Extract the [X, Y] coordinate from the center of the cell holding the provided text.  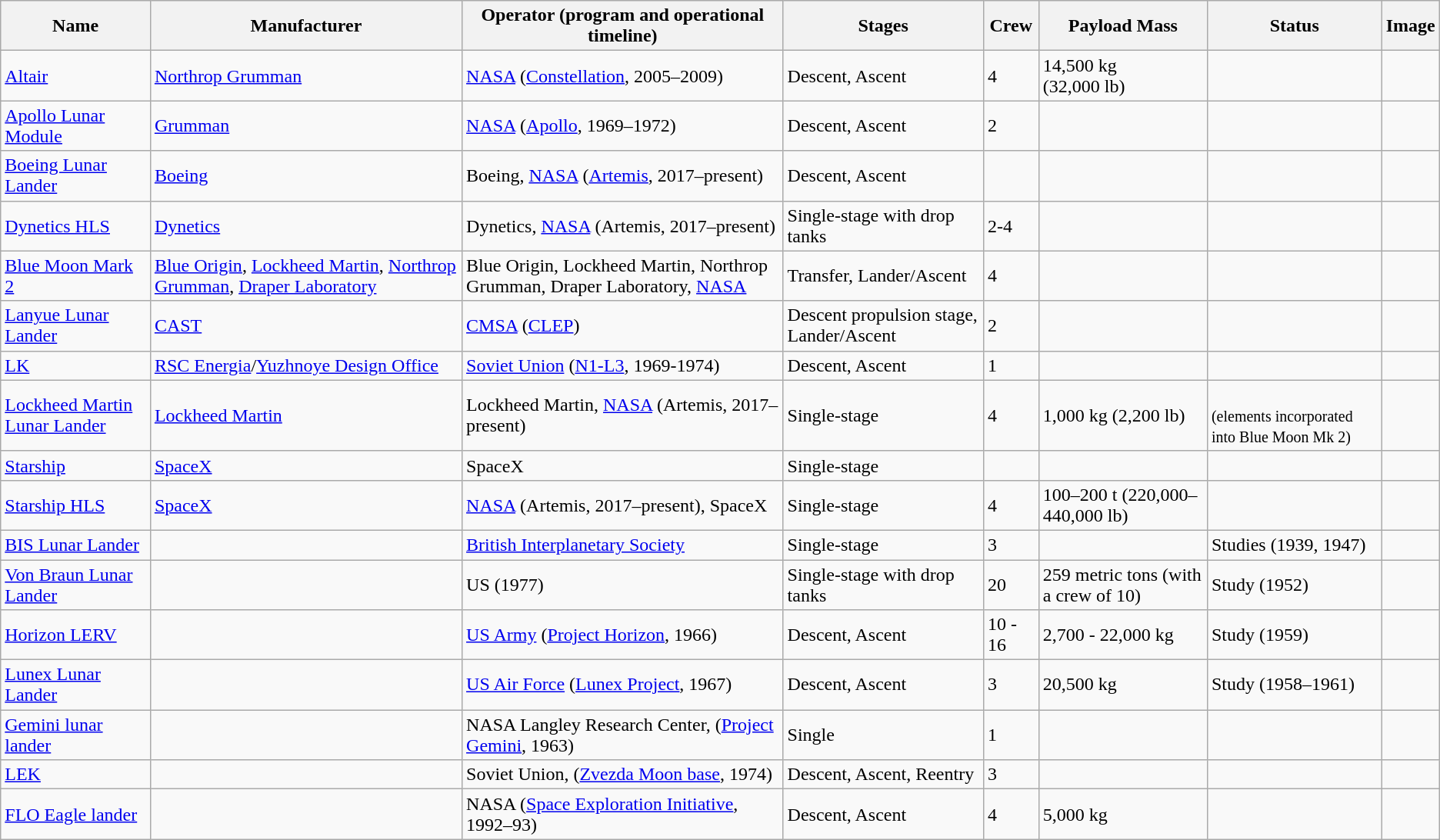
Boeing, NASA (Artemis, 2017–present) [623, 175]
Dynetics, NASA (Artemis, 2017–present) [623, 226]
Lanyue Lunar Lander [75, 326]
20,500 kg [1123, 685]
Horizon LERV [75, 635]
Dynetics HLS [75, 226]
Blue Moon Mark 2 [75, 275]
Payload Mass [1123, 26]
Blue Origin, Lockheed Martin, Northrop Grumman, Draper Laboratory, NASA [623, 275]
Descent propulsion stage, Lander/Ascent [883, 326]
Status [1294, 26]
NASA (Space Exploration Initiative, 1992–93) [623, 814]
British Interplanetary Society [623, 545]
14,500 kg (32,000 lb) [1123, 75]
Transfer, Lander/Ascent [883, 275]
CMSA (CLEP) [623, 326]
Single [883, 735]
RSC Energia/Yuzhnoye Design Office [306, 365]
LEK [75, 775]
Name [75, 26]
10 - 16 [1011, 635]
NASA (Constellation, 2005–2009) [623, 75]
Grumman [306, 126]
Lockheed Martin Lunar Lander [75, 415]
CAST [306, 326]
Boeing [306, 175]
NASA Langley Research Center, (Project Gemini, 1963) [623, 735]
5,000 kg [1123, 814]
US (1977) [623, 585]
Boeing Lunar Lander [75, 175]
NASA (Apollo, 1969–1972) [623, 126]
Soviet Union, (Zvezda Moon base, 1974) [623, 775]
Lockheed Martin, NASA (Artemis, 2017–present) [623, 415]
1,000 kg (2,200 lb) [1123, 415]
Image [1411, 26]
Crew [1011, 26]
Study (1958–1961) [1294, 685]
BIS Lunar Lander [75, 545]
100–200 t (220,000–440,000 lb) [1123, 505]
US Air Force (Lunex Project, 1967) [623, 685]
Descent, Ascent, Reentry [883, 775]
Gemini lunar lander [75, 735]
Von Braun Lunar Lander [75, 585]
Study (1959) [1294, 635]
Blue Origin, Lockheed Martin, Northrop Grumman, Draper Laboratory [306, 275]
NASA (Artemis, 2017–present), SpaceX [623, 505]
2-4 [1011, 226]
20 [1011, 585]
US Army (Project Horizon, 1966) [623, 635]
Manufacturer [306, 26]
259 metric tons (with a crew of 10) [1123, 585]
Starship HLS [75, 505]
Lockheed Martin [306, 415]
Stages [883, 26]
Lunex Lunar Lander [75, 685]
FLO Eagle lander [75, 814]
Dynetics [306, 226]
Starship [75, 465]
Apollo Lunar Module [75, 126]
Operator (program and operational timeline) [623, 26]
LK [75, 365]
2,700 - 22,000 kg [1123, 635]
Altair [75, 75]
Soviet Union (N1-L3, 1969-1974) [623, 365]
(elements incorporated into Blue Moon Mk 2) [1294, 415]
Study (1952) [1294, 585]
Northrop Grumman [306, 75]
Studies (1939, 1947) [1294, 545]
